Return (x, y) of the center of cell containing provided text 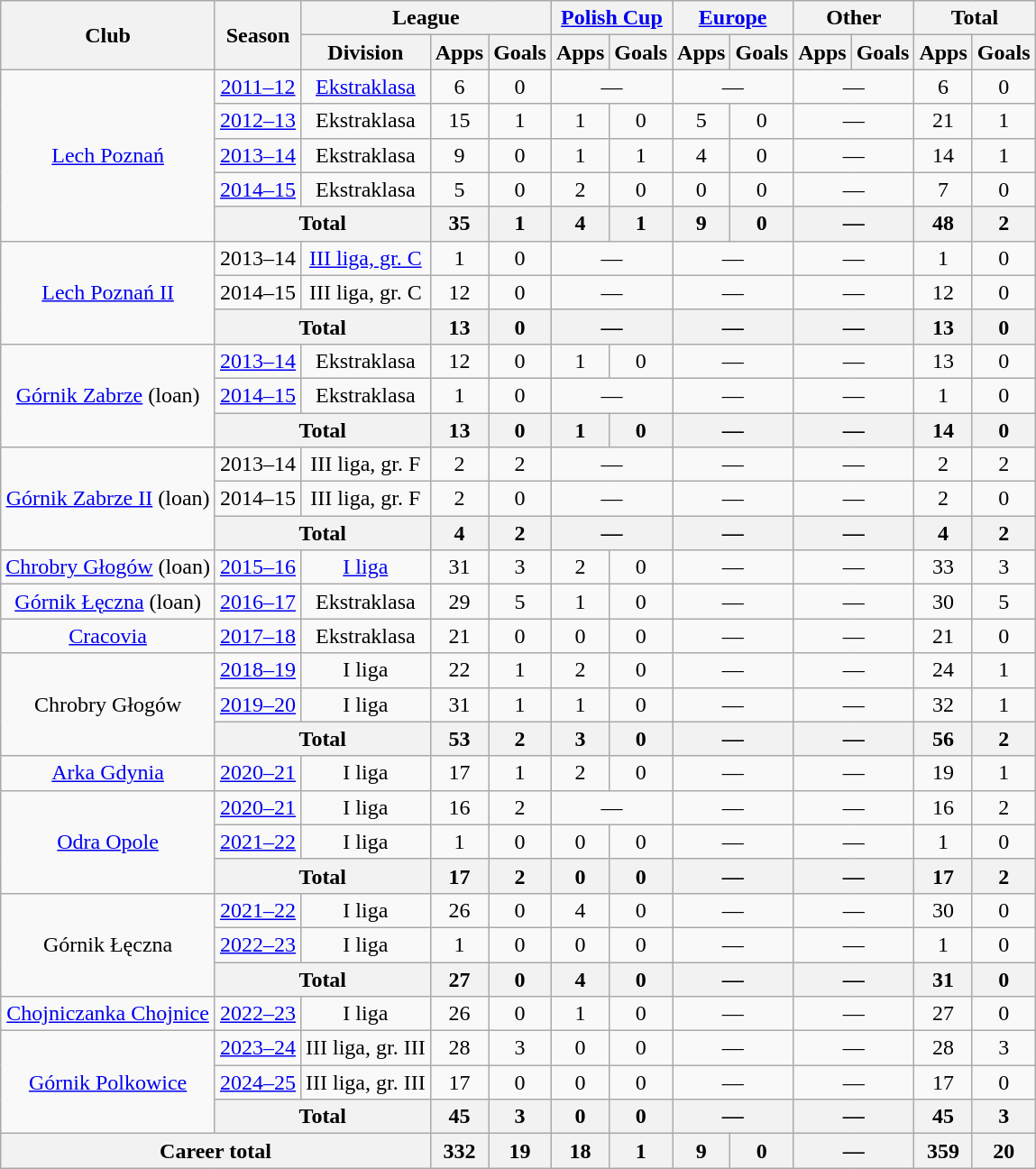
Górnik Łęczna (108, 944)
2016–17 (258, 602)
53 (459, 739)
Górnik Zabrze II (loan) (108, 499)
Chrobry Głogów (108, 704)
Arka Gdynia (108, 773)
56 (943, 739)
Lech Poznań (108, 155)
32 (943, 704)
Górnik Zabrze (loan) (108, 395)
Division (366, 52)
359 (943, 1151)
22 (459, 670)
Górnik Polkowice (108, 1082)
48 (943, 224)
Chojniczanka Chojnice (108, 1014)
2015–16 (258, 567)
29 (459, 602)
Season (258, 35)
35 (459, 224)
24 (943, 670)
Cracovia (108, 636)
7 (943, 189)
Other (854, 18)
Chrobry Głogów (loan) (108, 567)
2018–19 (258, 670)
20 (1004, 1151)
2024–25 (258, 1082)
18 (580, 1151)
Polish Cup (611, 18)
33 (943, 567)
Lech Poznań II (108, 292)
2023–24 (258, 1048)
Odra Opole (108, 842)
Club (108, 35)
2017–18 (258, 636)
Górnik Łęczna (loan) (108, 602)
Career total (215, 1151)
2019–20 (258, 704)
2012–13 (258, 121)
Europe (733, 18)
2011–12 (258, 87)
League (426, 18)
15 (459, 121)
332 (459, 1151)
